Identify which cell holds the provided text, then report its (x, y) central coordinate. 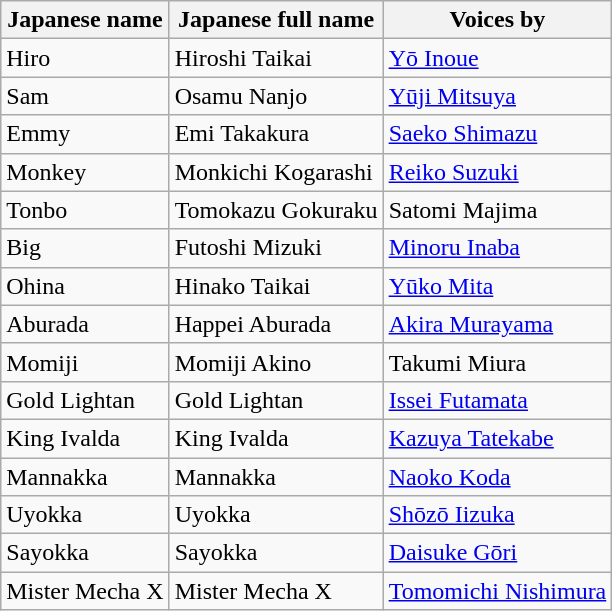
Japanese full name (276, 20)
Tonbo (85, 210)
Naoko Koda (498, 477)
Satomi Majima (498, 210)
Daisuke Gōri (498, 553)
Akira Murayama (498, 324)
Big (85, 248)
Osamu Nanjo (276, 96)
Yūji Mitsuya (498, 96)
Monkichi Kogarashi (276, 172)
Futoshi Mizuki (276, 248)
Takumi Miura (498, 362)
Kazuya Tatekabe (498, 438)
Momiji (85, 362)
Japanese name (85, 20)
Momiji Akino (276, 362)
Hiro (85, 58)
Reiko Suzuki (498, 172)
Shōzō Iizuka (498, 515)
Emmy (85, 134)
Tomomichi Nishimura (498, 591)
Happei Aburada (276, 324)
Monkey (85, 172)
Voices by (498, 20)
Yō Inoue (498, 58)
Yūko Mita (498, 286)
Sam (85, 96)
Aburada (85, 324)
Hiroshi Taikai (276, 58)
Minoru Inaba (498, 248)
Hinako Taikai (276, 286)
Ohina (85, 286)
Issei Futamata (498, 400)
Saeko Shimazu (498, 134)
Tomokazu Gokuraku (276, 210)
Emi Takakura (276, 134)
